Determine the [X, Y] coordinate at the center of the cell enclosing the given text.  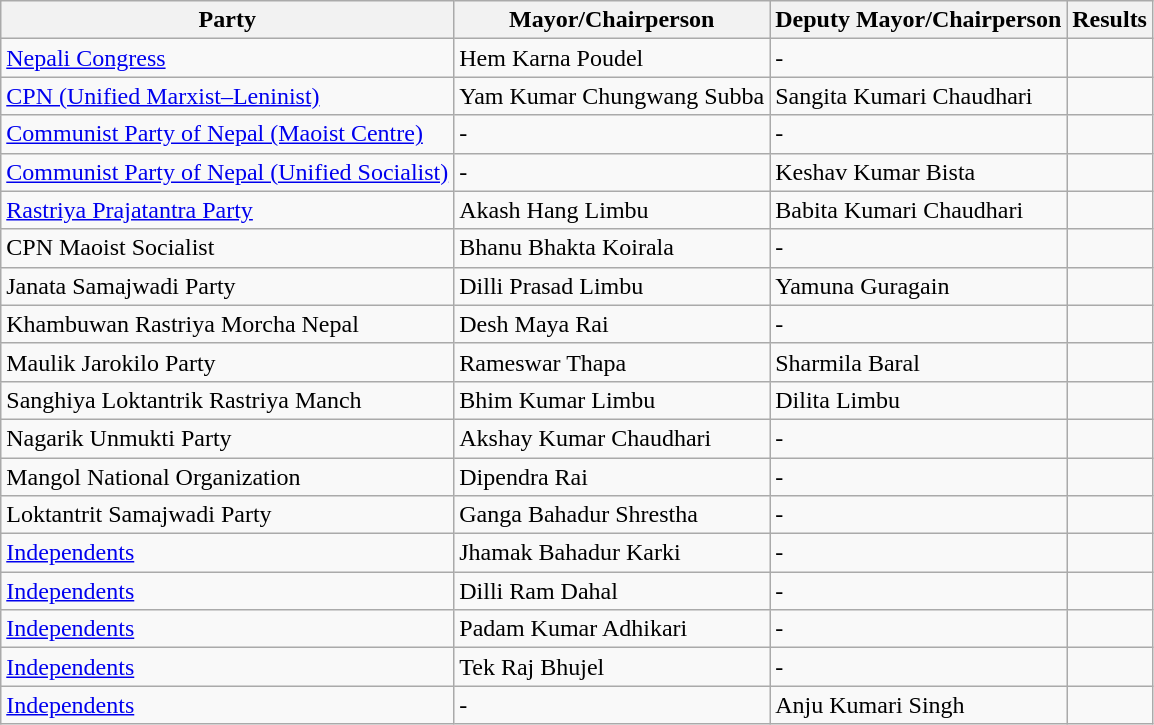
Desh Maya Rai [612, 324]
Rastriya Prajatantra Party [228, 210]
Anju Kumari Singh [918, 705]
Dilita Limbu [918, 400]
Dipendra Rai [612, 477]
CPN Maoist Socialist [228, 248]
Maulik Jarokilo Party [228, 362]
Bhim Kumar Limbu [612, 400]
Sanghiya Loktantrik Rastriya Manch [228, 400]
Nepali Congress [228, 58]
CPN (Unified Marxist–Leninist) [228, 96]
Dilli Prasad Limbu [612, 286]
Party [228, 20]
Babita Kumari Chaudhari [918, 210]
Communist Party of Nepal (Maoist Centre) [228, 134]
Keshav Kumar Bista [918, 172]
Janata Samajwadi Party [228, 286]
Tek Raj Bhujel [612, 667]
Hem Karna Poudel [612, 58]
Bhanu Bhakta Koirala [612, 248]
Deputy Mayor/Chairperson [918, 20]
Dilli Ram Dahal [612, 591]
Khambuwan Rastriya Morcha Nepal [228, 324]
Jhamak Bahadur Karki [612, 553]
Results [1110, 20]
Communist Party of Nepal (Unified Socialist) [228, 172]
Nagarik Unmukti Party [228, 438]
Loktantrit Samajwadi Party [228, 515]
Mangol National Organization [228, 477]
Rameswar Thapa [612, 362]
Akash Hang Limbu [612, 210]
Yam Kumar Chungwang Subba [612, 96]
Yamuna Guragain [918, 286]
Sangita Kumari Chaudhari [918, 96]
Akshay Kumar Chaudhari [612, 438]
Mayor/Chairperson [612, 20]
Padam Kumar Adhikari [612, 629]
Ganga Bahadur Shrestha [612, 515]
Sharmila Baral [918, 362]
